Provide the [x, y] coordinate of the cell's center where the given text is located.  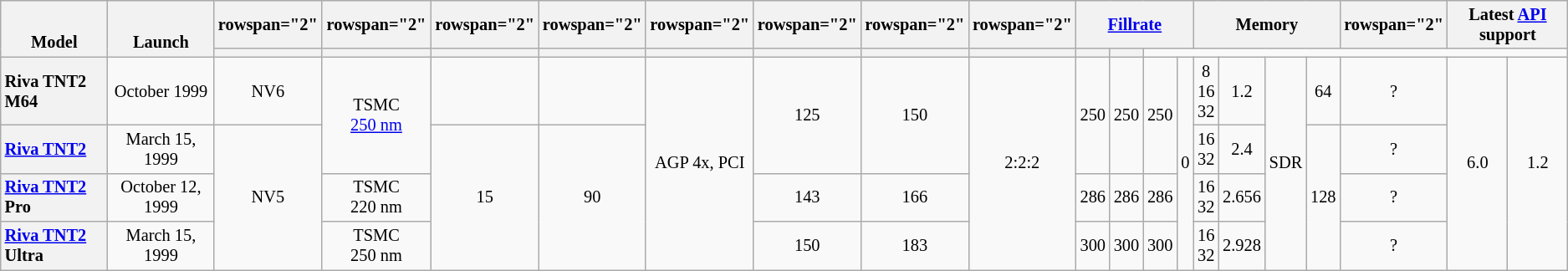
NV5 [268, 197]
October 12, 1999 [161, 197]
Latest API support [1508, 24]
90 [592, 197]
Riva TNT2 M64 [54, 91]
Launch [161, 28]
NV6 [268, 91]
TSMC 220 nm [376, 197]
166 [915, 197]
2.4 [1242, 149]
Memory [1266, 24]
0 [1185, 164]
8 16 32 [1206, 91]
Model [54, 28]
64 [1323, 91]
143 [808, 197]
125 [808, 115]
SDR [1286, 164]
128 [1323, 197]
2:2:2 [1022, 164]
Riva TNT2 Ultra [54, 246]
Riva TNT2 [54, 149]
6.0 [1478, 164]
183 [915, 246]
2.656 [1242, 197]
AGP 4x, PCI [699, 164]
October 1999 [161, 91]
2.928 [1242, 246]
15 [485, 197]
Fillrate [1136, 24]
Riva TNT2 Pro [54, 197]
